Extract the (X, Y) coordinate from the center of the cell holding the provided text.  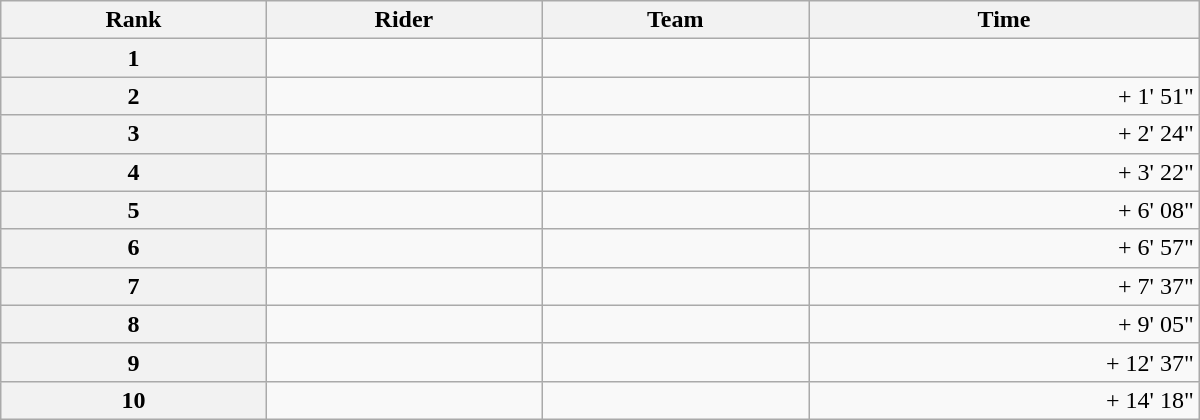
Team (676, 20)
+ 9' 05" (1004, 324)
+ 3' 22" (1004, 172)
9 (134, 362)
+ 14' 18" (1004, 400)
Time (1004, 20)
1 (134, 58)
2 (134, 96)
Rider (404, 20)
+ 12' 37" (1004, 362)
10 (134, 400)
7 (134, 286)
+ 2' 24" (1004, 134)
4 (134, 172)
Rank (134, 20)
+ 6' 08" (1004, 210)
6 (134, 248)
5 (134, 210)
+ 7' 37" (1004, 286)
+ 6' 57" (1004, 248)
3 (134, 134)
+ 1' 51" (1004, 96)
8 (134, 324)
